Pinpoint the cell where the given text exists, returning its (X, Y) midpoint coordinate. 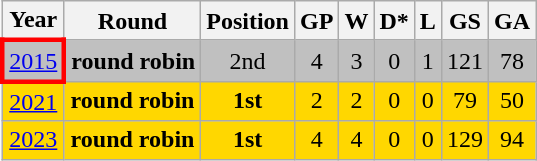
2015 (33, 60)
78 (512, 60)
2021 (33, 101)
50 (512, 101)
Round (132, 21)
2nd (248, 60)
GP (316, 21)
121 (464, 60)
GS (464, 21)
Year (33, 21)
79 (464, 101)
W (356, 21)
Position (248, 21)
129 (464, 140)
GA (512, 21)
3 (356, 60)
94 (512, 140)
D* (394, 21)
2023 (33, 140)
L (428, 21)
1 (428, 60)
